From the cell containing the given text, extract its center point as (x, y) coordinate. 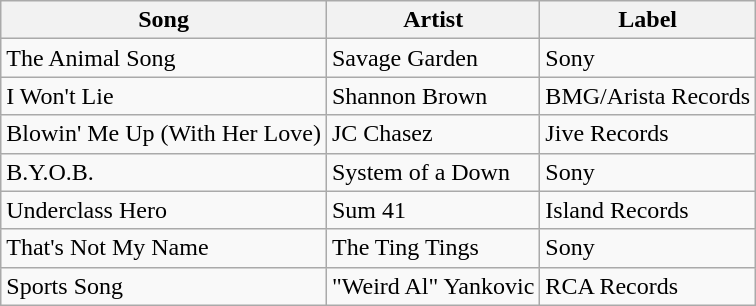
Island Records (648, 210)
Underclass Hero (164, 210)
BMG/Arista Records (648, 96)
That's Not My Name (164, 248)
Savage Garden (432, 58)
"Weird Al" Yankovic (432, 286)
Blowin' Me Up (With Her Love) (164, 134)
The Ting Tings (432, 248)
Artist (432, 20)
Shannon Brown (432, 96)
I Won't Lie (164, 96)
Sports Song (164, 286)
RCA Records (648, 286)
Label (648, 20)
The Animal Song (164, 58)
System of a Down (432, 172)
JC Chasez (432, 134)
Song (164, 20)
B.Y.O.B. (164, 172)
Sum 41 (432, 210)
Jive Records (648, 134)
